Pinpoint the cell where the given text exists, returning its [x, y] midpoint coordinate. 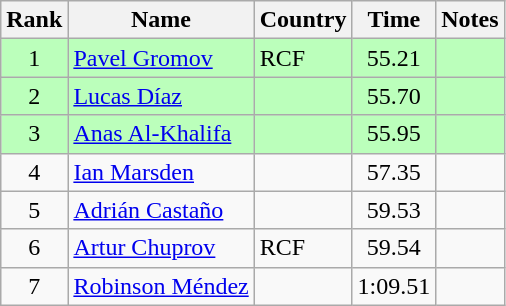
55.70 [394, 96]
57.35 [394, 172]
3 [34, 134]
Name [161, 20]
5 [34, 210]
Country [303, 20]
Rank [34, 20]
Pavel Gromov [161, 58]
7 [34, 286]
59.53 [394, 210]
Lucas Díaz [161, 96]
Ian Marsden [161, 172]
4 [34, 172]
1 [34, 58]
6 [34, 248]
55.21 [394, 58]
Artur Chuprov [161, 248]
55.95 [394, 134]
Robinson Méndez [161, 286]
2 [34, 96]
Adrián Castaño [161, 210]
Time [394, 20]
1:09.51 [394, 286]
Notes [470, 20]
59.54 [394, 248]
Anas Al-Khalifa [161, 134]
